Search for the cell housing the specified text and yield its [X, Y] center coordinate. 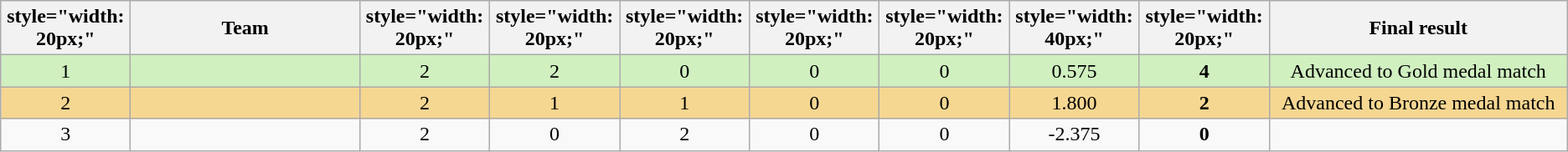
Final result [1418, 28]
-2.375 [1074, 134]
3 [65, 134]
4 [1204, 71]
0.575 [1074, 71]
style="width: 40px;" [1074, 28]
Team [245, 28]
1.800 [1074, 103]
Advanced to Gold medal match [1418, 71]
Advanced to Bronze medal match [1418, 103]
